Locate the cell with the specified text and output its (x, y) center coordinate. 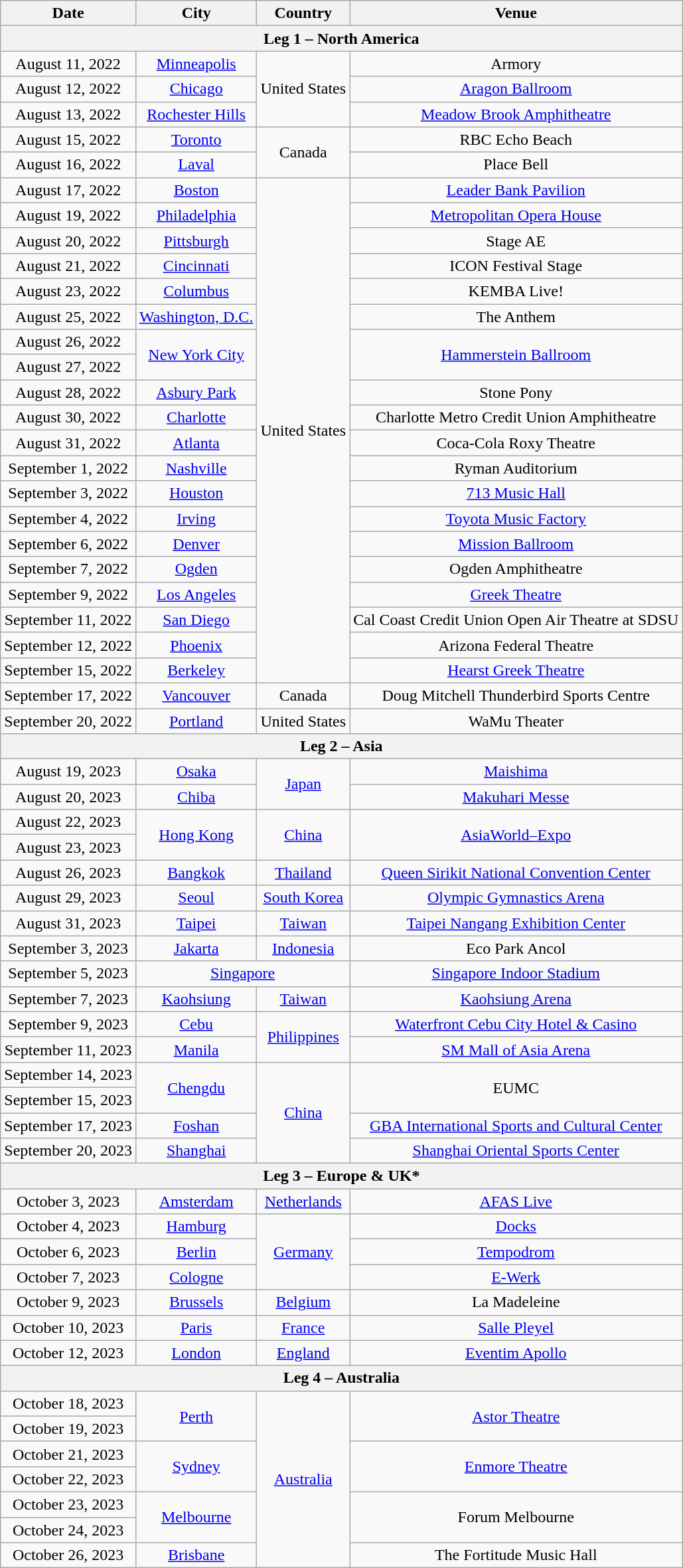
September 20, 2022 (68, 721)
Los Angeles (196, 594)
Venue (516, 13)
Berlin (196, 1252)
August 13, 2022 (68, 114)
Columbus (196, 291)
August 22, 2023 (68, 822)
Cologne (196, 1277)
Docks (516, 1227)
Rochester Hills (196, 114)
Maishima (516, 772)
Waterfront Cebu City Hotel & Casino (516, 1024)
SM Mall of Asia Arena (516, 1049)
Chiba (196, 797)
Philadelphia (196, 215)
September 20, 2023 (68, 1151)
Taipei (196, 923)
September 7, 2022 (68, 569)
September 1, 2022 (68, 468)
San Diego (196, 620)
August 16, 2022 (68, 165)
Charlotte Metro Credit Union Amphitheatre (516, 418)
August 27, 2022 (68, 367)
Osaka (196, 772)
August 17, 2022 (68, 190)
Toronto (196, 139)
Stage AE (516, 240)
Metropolitan Opera House (516, 215)
Chengdu (196, 1087)
Pittsburgh (196, 240)
October 26, 2023 (68, 1555)
September 3, 2022 (68, 493)
September 7, 2023 (68, 999)
October 9, 2023 (68, 1302)
September 17, 2023 (68, 1126)
September 6, 2022 (68, 544)
Doug Mitchell Thunderbird Sports Centre (516, 695)
September 4, 2022 (68, 519)
Queen Sirikit National Convention Center (516, 873)
August 11, 2022 (68, 64)
Makuhari Messe (516, 797)
713 Music Hall (516, 493)
October 19, 2023 (68, 1429)
La Madeleine (516, 1302)
Indonesia (303, 948)
September 9, 2023 (68, 1024)
Meadow Brook Amphitheatre (516, 114)
Houston (196, 493)
Bangkok (196, 873)
August 12, 2022 (68, 89)
Philippines (303, 1037)
Leader Bank Pavilion (516, 190)
October 12, 2023 (68, 1353)
France (303, 1328)
August 31, 2022 (68, 443)
October 18, 2023 (68, 1403)
September 12, 2022 (68, 645)
Date (68, 13)
Armory (516, 64)
Hammerstein Ballroom (516, 355)
Seoul (196, 898)
Foshan (196, 1126)
August 30, 2022 (68, 418)
August 29, 2023 (68, 898)
Hong Kong (196, 835)
GBA International Sports and Cultural Center (516, 1126)
Ryman Auditorium (516, 468)
Greek Theatre (516, 594)
Cal Coast Credit Union Open Air Theatre at SDSU (516, 620)
October 4, 2023 (68, 1227)
Boston (196, 190)
Atlanta (196, 443)
Perth (196, 1416)
October 6, 2023 (68, 1252)
Tempodrom (516, 1252)
September 15, 2023 (68, 1100)
The Fortitude Music Hall (516, 1555)
August 25, 2022 (68, 317)
England (303, 1353)
Thailand (303, 873)
London (196, 1353)
August 28, 2022 (68, 392)
August 23, 2022 (68, 291)
Brussels (196, 1302)
KEMBA Live! (516, 291)
Portland (196, 721)
Vancouver (196, 695)
Asbury Park (196, 392)
October 21, 2023 (68, 1454)
Cebu (196, 1024)
Netherlands (303, 1201)
WaMu Theater (516, 721)
Kaohsiung (196, 999)
Salle Pleyel (516, 1328)
New York City (196, 355)
Country (303, 13)
Jakarta (196, 948)
Place Bell (516, 165)
Toyota Music Factory (516, 519)
Berkeley (196, 670)
Melbourne (196, 1517)
Arizona Federal Theatre (516, 645)
Ogden Amphitheatre (516, 569)
Coca-Cola Roxy Theatre (516, 443)
Singapore Indoor Stadium (516, 974)
October 24, 2023 (68, 1529)
Aragon Ballroom (516, 89)
Leg 1 – North America (341, 39)
September 17, 2022 (68, 695)
Germany (303, 1252)
The Anthem (516, 317)
Olympic Gymnastics Arena (516, 898)
September 11, 2023 (68, 1049)
Taipei Nangang Exhibition Center (516, 923)
AsiaWorld–Expo (516, 835)
October 7, 2023 (68, 1277)
August 26, 2022 (68, 342)
Charlotte (196, 418)
Japan (303, 784)
Eventim Apollo (516, 1353)
Leg 2 – Asia (341, 746)
Shanghai Oriental Sports Center (516, 1151)
August 19, 2022 (68, 215)
EUMC (516, 1087)
Paris (196, 1328)
City (196, 13)
Australia (303, 1479)
Amsterdam (196, 1201)
Forum Melbourne (516, 1517)
RBC Echo Beach (516, 139)
Leg 3 – Europe & UK* (341, 1176)
August 26, 2023 (68, 873)
August 20, 2022 (68, 240)
October 10, 2023 (68, 1328)
Mission Ballroom (516, 544)
Washington, D.C. (196, 317)
Minneapolis (196, 64)
Phoenix (196, 645)
Irving (196, 519)
September 9, 2022 (68, 594)
September 14, 2023 (68, 1075)
E-Werk (516, 1277)
August 23, 2023 (68, 847)
Ogden (196, 569)
Nashville (196, 468)
AFAS Live (516, 1201)
Hearst Greek Theatre (516, 670)
August 31, 2023 (68, 923)
August 15, 2022 (68, 139)
Belgium (303, 1302)
Astor Theatre (516, 1416)
Hamburg (196, 1227)
Sydney (196, 1466)
Shanghai (196, 1151)
October 3, 2023 (68, 1201)
August 21, 2022 (68, 266)
August 19, 2023 (68, 772)
Cincinnati (196, 266)
South Korea (303, 898)
Brisbane (196, 1555)
Leg 4 – Australia (341, 1378)
September 3, 2023 (68, 948)
Manila (196, 1049)
Enmore Theatre (516, 1466)
September 15, 2022 (68, 670)
Stone Pony (516, 392)
Laval (196, 165)
ICON Festival Stage (516, 266)
September 11, 2022 (68, 620)
September 5, 2023 (68, 974)
Kaohsiung Arena (516, 999)
Eco Park Ancol (516, 948)
Chicago (196, 89)
October 23, 2023 (68, 1504)
Singapore (242, 974)
October 22, 2023 (68, 1479)
August 20, 2023 (68, 797)
Denver (196, 544)
